Return the [x, y] coordinate for the center point of the cell that contains the specified text.  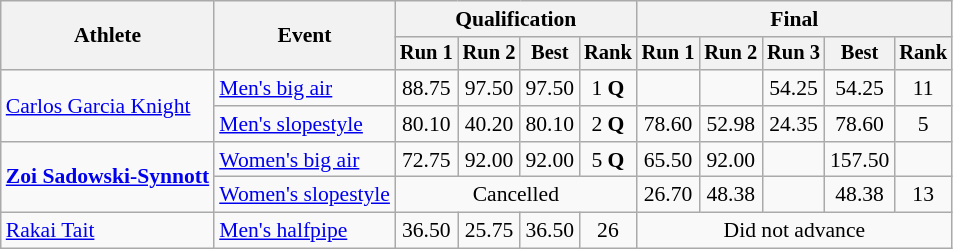
5 Q [608, 160]
25.75 [490, 231]
Zoi Sadowski-Synnott [108, 178]
24.35 [794, 124]
11 [923, 88]
1 Q [608, 88]
65.50 [668, 160]
5 [923, 124]
Men's halfpipe [304, 231]
Men's big air [304, 88]
157.50 [860, 160]
Did not advance [794, 231]
88.75 [426, 88]
Athlete [108, 36]
Qualification [516, 19]
26.70 [668, 195]
Carlos Garcia Knight [108, 106]
Cancelled [516, 195]
Final [794, 19]
Women's slopestyle [304, 195]
26 [608, 231]
Rakai Tait [108, 231]
Men's slopestyle [304, 124]
Event [304, 36]
52.98 [730, 124]
2 Q [608, 124]
Women's big air [304, 160]
40.20 [490, 124]
13 [923, 195]
72.75 [426, 160]
Run 3 [794, 54]
